Search for the cell housing the specified text and yield its (X, Y) center coordinate. 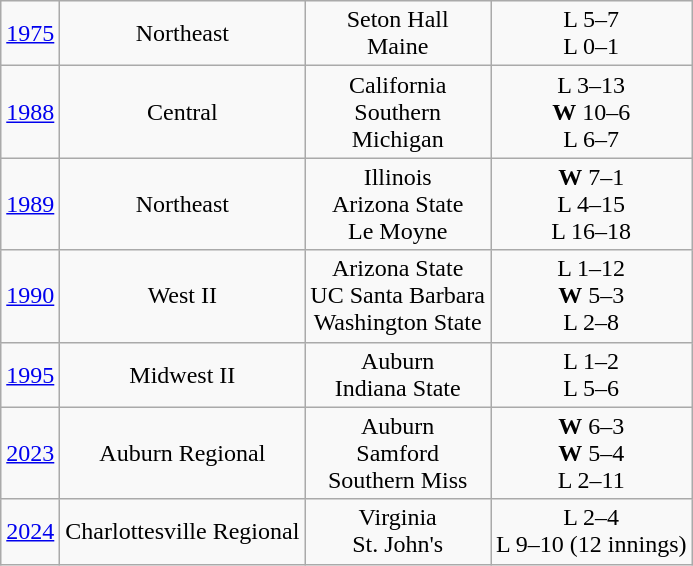
AuburnSamfordSouthern Miss (398, 453)
1989 (30, 204)
L 5–7L 0–1 (590, 34)
1975 (30, 34)
L 1–2L 5–6 (590, 374)
Auburn Regional (182, 453)
AuburnIndiana State (398, 374)
Charlottesville Regional (182, 532)
Arizona StateUC Santa BarbaraWashington State (398, 296)
W 7–1L 4–15L 16–18 (590, 204)
1995 (30, 374)
Seton HallMaine (398, 34)
VirginiaSt. John's (398, 532)
Central (182, 112)
Midwest II (182, 374)
1990 (30, 296)
West II (182, 296)
L 3–13W 10–6L 6–7 (590, 112)
W 6–3 W 5–4 L 2–11 (590, 453)
CaliforniaSouthernMichigan (398, 112)
L 1–12W 5–3L 2–8 (590, 296)
L 2–4L 9–10 (12 innings) (590, 532)
2023 (30, 453)
2024 (30, 532)
IllinoisArizona StateLe Moyne (398, 204)
1988 (30, 112)
